Scan for the cell matching the given text and deliver its [X, Y] coordinate at center. 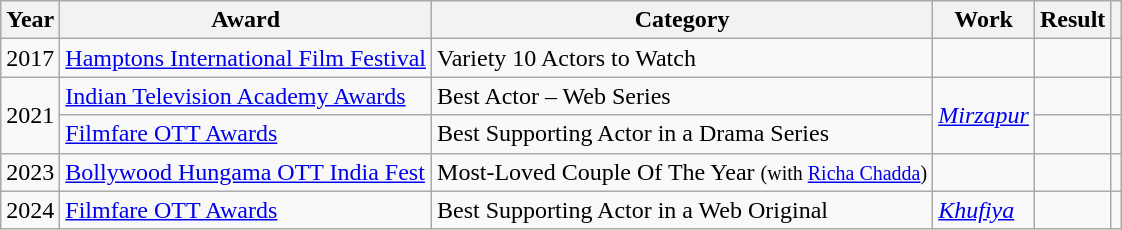
Award [246, 20]
Category [682, 20]
Most-Loved Couple Of The Year (with Richa Chadda) [682, 172]
Indian Television Academy Awards [246, 96]
Best Actor – Web Series [682, 96]
2021 [30, 115]
Result [1072, 20]
Year [30, 20]
Khufiya [984, 210]
Hamptons International Film Festival [246, 58]
Variety 10 Actors to Watch [682, 58]
Bollywood Hungama OTT India Fest [246, 172]
Mirzapur [984, 115]
2017 [30, 58]
Best Supporting Actor in a Drama Series [682, 134]
2023 [30, 172]
Work [984, 20]
2024 [30, 210]
Best Supporting Actor in a Web Original [682, 210]
